Identify which cell holds the provided text, then report its (X, Y) central coordinate. 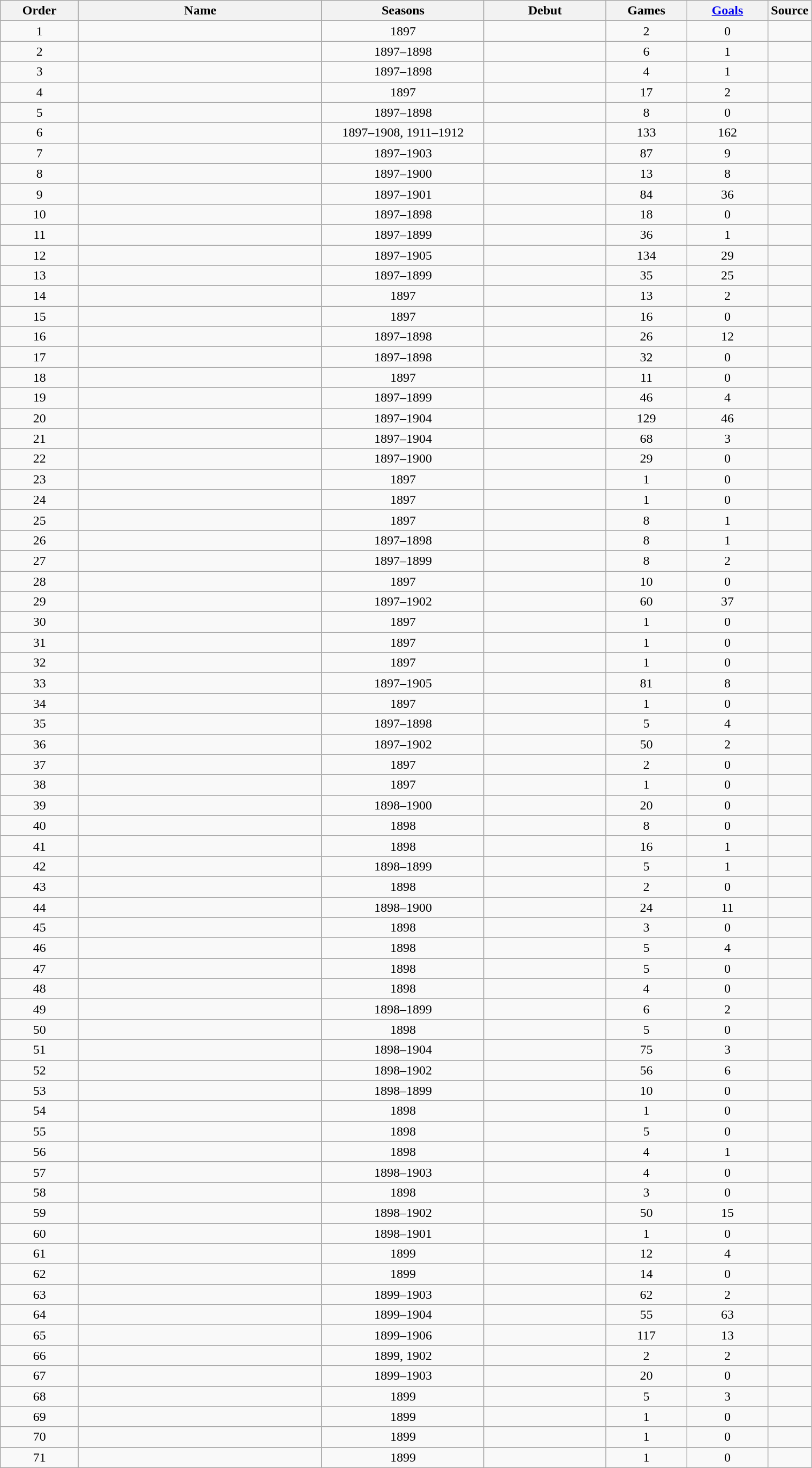
1897–1903 (403, 153)
42 (40, 866)
27 (40, 561)
22 (40, 459)
67 (40, 1376)
45 (40, 928)
1899–1904 (403, 1315)
133 (647, 133)
30 (40, 622)
1898–1904 (403, 1050)
52 (40, 1070)
75 (647, 1050)
162 (727, 133)
44 (40, 907)
41 (40, 846)
84 (647, 194)
31 (40, 642)
1898–1901 (403, 1233)
49 (40, 1009)
134 (647, 255)
48 (40, 989)
Name (200, 11)
51 (40, 1050)
1897–1908, 1911–1912 (403, 133)
21 (40, 438)
40 (40, 826)
Order (40, 11)
1899, 1902 (403, 1356)
39 (40, 805)
38 (40, 785)
54 (40, 1111)
66 (40, 1356)
53 (40, 1091)
47 (40, 968)
58 (40, 1192)
Source (790, 11)
57 (40, 1172)
70 (40, 1437)
64 (40, 1315)
Seasons (403, 11)
43 (40, 887)
23 (40, 479)
117 (647, 1335)
7 (40, 153)
65 (40, 1335)
87 (647, 153)
33 (40, 683)
28 (40, 581)
Goals (727, 11)
59 (40, 1213)
1899–1906 (403, 1335)
61 (40, 1254)
69 (40, 1417)
129 (647, 418)
71 (40, 1457)
1897–1901 (403, 194)
Games (647, 11)
Debut (545, 11)
1898–1903 (403, 1172)
34 (40, 703)
19 (40, 398)
81 (647, 683)
